Output the [X, Y] coordinate of the center of the cell containing the given text.  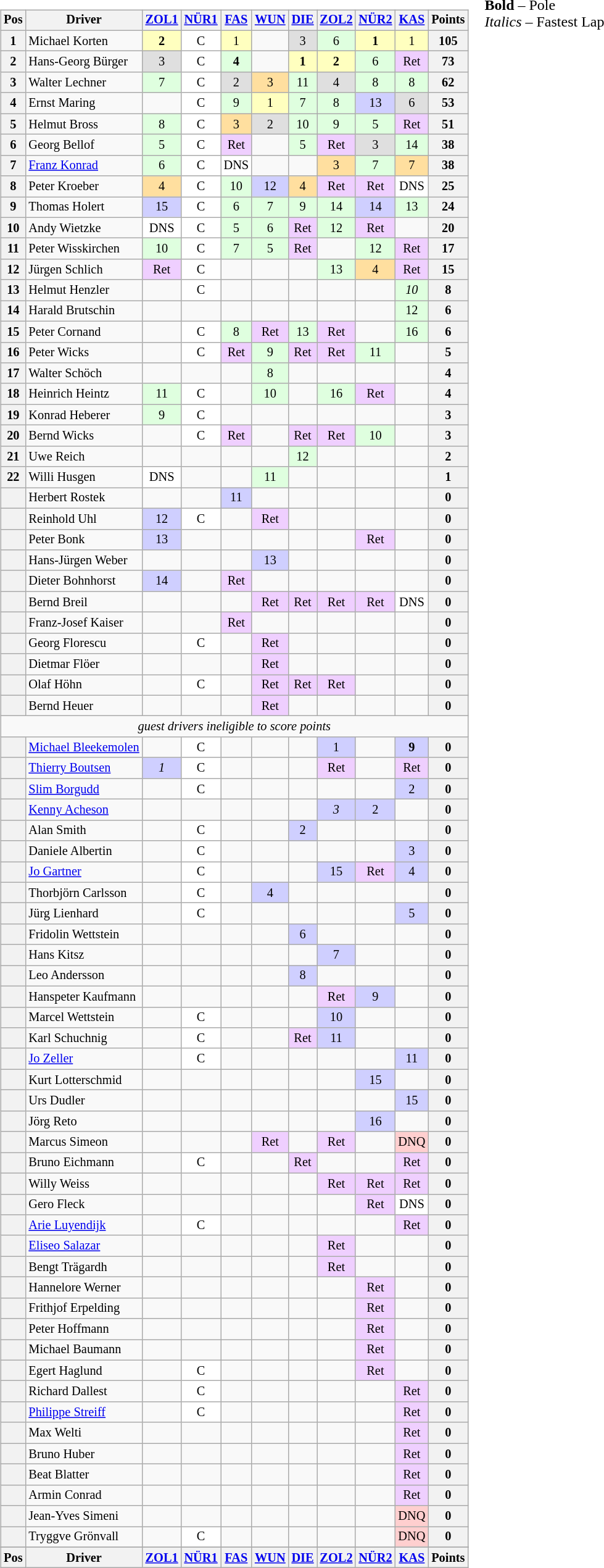
Jean-Yves Simeni [84, 1516]
Dieter Bohnhorst [84, 581]
Peter Cornand [84, 332]
Michael Bleekemolen [84, 748]
Bengt Trägardh [84, 1267]
Michael Korten [84, 41]
18 [13, 394]
Dietmar Flöer [84, 664]
Bernd Breil [84, 602]
Walter Lechner [84, 83]
Helmut Henzler [84, 290]
19 [13, 415]
73 [448, 62]
Bruno Huber [84, 1454]
25 [448, 186]
Hanspeter Kaufmann [84, 996]
Thomas Holert [84, 207]
Peter Hoffmann [84, 1329]
21 [13, 456]
Walter Schöch [84, 373]
Harald Brutschin [84, 311]
Hans-Georg Bürger [84, 62]
51 [448, 124]
Ernst Maring [84, 103]
Eliseo Salazar [84, 1246]
62 [448, 83]
Konrad Heberer [84, 415]
Marcel Wettstein [84, 1017]
Max Welti [84, 1433]
Franz-Josef Kaiser [84, 623]
Olaf Höhn [84, 685]
Peter Kroeber [84, 186]
Peter Wicks [84, 352]
Jo Zeller [84, 1059]
Georg Florescu [84, 643]
guest drivers ineligible to score points [234, 727]
Bernd Heuer [84, 706]
Jo Gartner [84, 872]
Hans-Jürgen Weber [84, 561]
Jörg Reto [84, 1121]
Michael Baumann [84, 1350]
Georg Bellof [84, 145]
53 [448, 103]
Marcus Simeon [84, 1142]
Daniele Albertin [84, 851]
Peter Bonk [84, 540]
Jürg Lienhard [84, 914]
Urs Dudler [84, 1101]
Thorbjörn Carlsson [84, 893]
Willi Husgen [84, 477]
Leo Andersson [84, 976]
Karl Schuchnig [84, 1038]
Slim Borgudd [84, 789]
22 [13, 477]
Gero Fleck [84, 1204]
Alan Smith [84, 830]
Beat Blatter [84, 1475]
Hans Kitsz [84, 955]
Arie Luyendijk [84, 1225]
Bernd Wicks [84, 436]
105 [448, 41]
Tryggve Grönvall [84, 1537]
Hannelore Werner [84, 1288]
Herbert Rostek [84, 498]
Richard Dallest [84, 1391]
Heinrich Heintz [84, 394]
Uwe Reich [84, 456]
Bruno Eichmann [84, 1163]
Egert Haglund [84, 1370]
Reinhold Uhl [84, 519]
Andy Wietzke [84, 228]
Willy Weiss [84, 1183]
Armin Conrad [84, 1495]
Peter Wisskirchen [84, 249]
24 [448, 207]
Franz Konrad [84, 165]
Frithjof Erpelding [84, 1308]
Fridolin Wettstein [84, 935]
Kenny Acheson [84, 810]
Thierry Boutsen [84, 768]
Jürgen Schlich [84, 270]
Helmut Bross [84, 124]
Philippe Streiff [84, 1412]
Kurt Lotterschmid [84, 1080]
